Output the [x, y] coordinate of the center of the cell containing the given text.  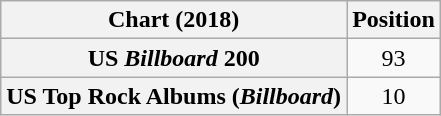
10 [394, 96]
Position [394, 20]
93 [394, 58]
US Billboard 200 [174, 58]
Chart (2018) [174, 20]
US Top Rock Albums (Billboard) [174, 96]
